Determine the [x, y] coordinate at the center of the cell enclosing the given text.  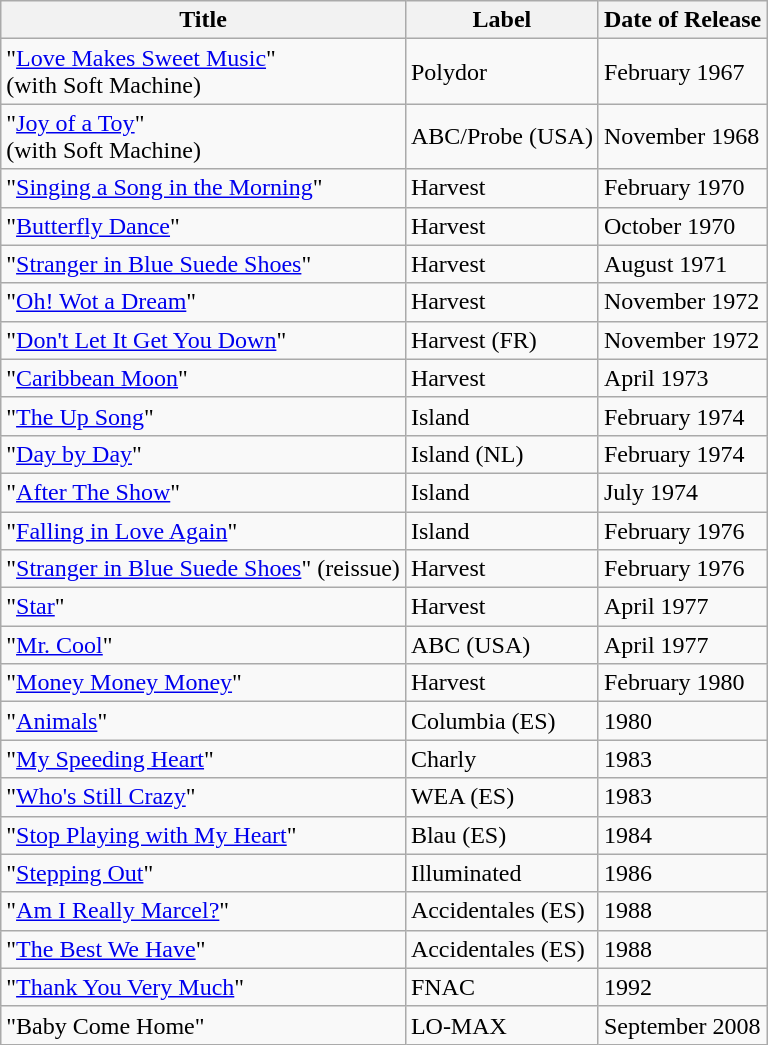
"Stranger in Blue Suede Shoes" (reissue) [204, 569]
"Stop Playing with My Heart" [204, 835]
"Thank You Very Much" [204, 987]
"Am I Really Marcel?" [204, 911]
"Caribbean Moon" [204, 378]
"The Best We Have" [204, 949]
"Animals" [204, 721]
August 1971 [682, 264]
Columbia (ES) [502, 721]
November 1968 [682, 136]
"Mr. Cool" [204, 645]
"Singing a Song in the Morning" [204, 188]
April 1973 [682, 378]
ABC (USA) [502, 645]
Label [502, 20]
"Stranger in Blue Suede Shoes" [204, 264]
"Falling in Love Again" [204, 531]
"Love Makes Sweet Music"(with Soft Machine) [204, 72]
Date of Release [682, 20]
"Don't Let It Get You Down" [204, 340]
FNAC [502, 987]
"Oh! Wot a Dream" [204, 302]
ABC/Probe (USA) [502, 136]
"After The Show" [204, 492]
February 1967 [682, 72]
"Who's Still Crazy" [204, 797]
September 2008 [682, 1025]
"My Speeding Heart" [204, 759]
WEA (ES) [502, 797]
"Star" [204, 607]
"Butterfly Dance" [204, 226]
"Joy of a Toy"(with Soft Machine) [204, 136]
October 1970 [682, 226]
Harvest (FR) [502, 340]
"Baby Come Home" [204, 1025]
1980 [682, 721]
February 1970 [682, 188]
February 1980 [682, 683]
1984 [682, 835]
"Money Money Money" [204, 683]
Illuminated [502, 873]
Charly [502, 759]
Title [204, 20]
"Stepping Out" [204, 873]
1986 [682, 873]
July 1974 [682, 492]
"Day by Day" [204, 454]
"The Up Song" [204, 416]
LO-MAX [502, 1025]
Polydor [502, 72]
Island (NL) [502, 454]
1992 [682, 987]
Blau (ES) [502, 835]
